Provide the (x, y) coordinate of the cell's center where the given text is located.  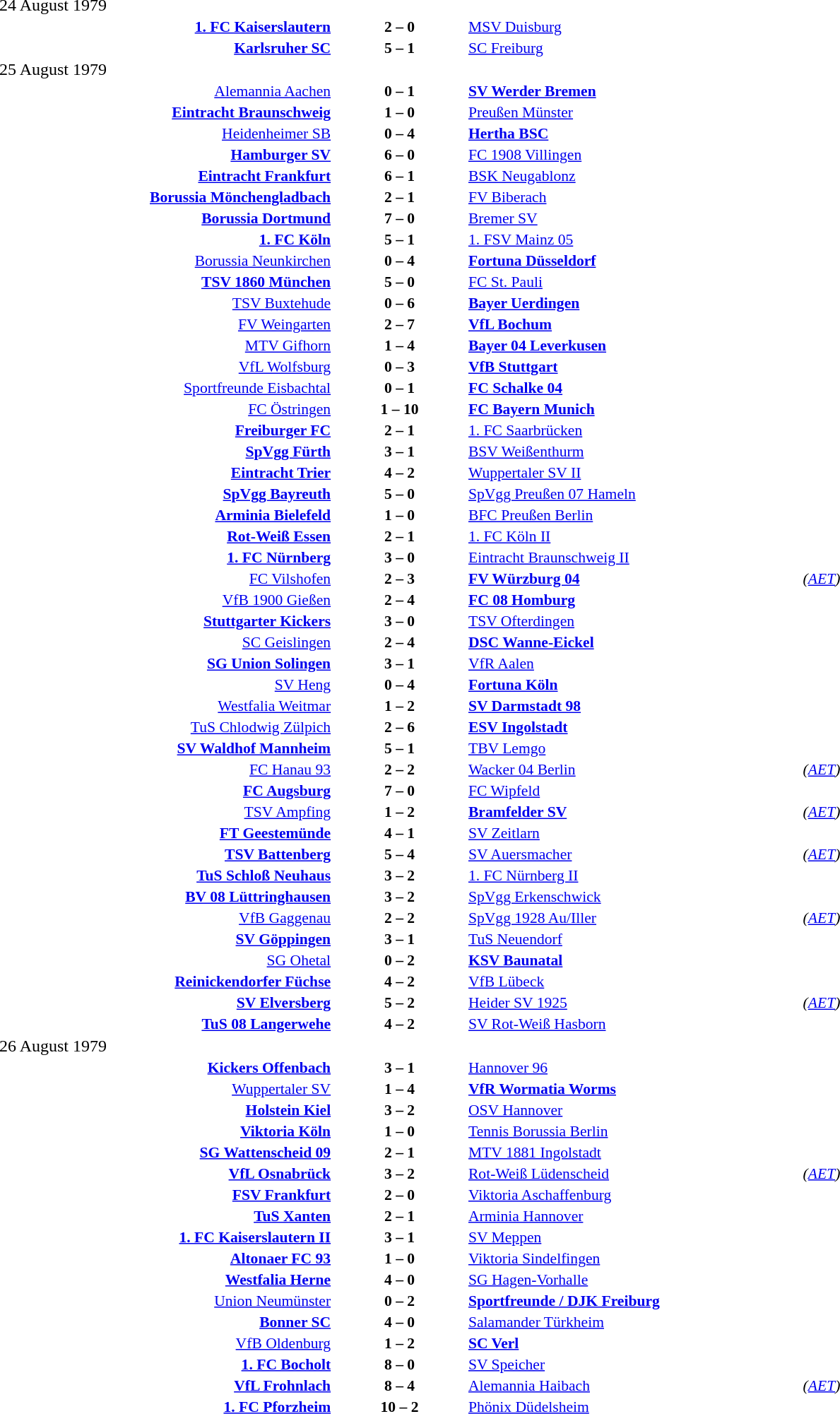
Hannover 96 (634, 1067)
Hertha BSC (634, 134)
OSV Hannover (634, 1109)
FC 08 Homburg (634, 600)
SV Rot-Weiß Hasborn (634, 1024)
Viktoria Aschaffenburg (634, 1194)
Eintracht Braunschweig II (634, 558)
8 – 4 (400, 1385)
0 – 6 (400, 303)
Sportfreunde / DJK Freiburg (634, 1300)
Tennis Borussia Berlin (634, 1131)
1. FC Saarbrücken (634, 430)
6 – 0 (400, 155)
4 – 1 (400, 833)
SpVgg Erkenschwick (634, 897)
Bramfelder SV (634, 812)
KSV Baunatal (634, 960)
SC Freiburg (634, 48)
Bremer SV (634, 218)
Fortuna Köln (634, 685)
BFC Preußen Berlin (634, 515)
Fortuna Düsseldorf (634, 261)
SpVgg Preußen 07 Hameln (634, 494)
SG Hagen-Vorhalle (634, 1279)
SV Auersmacher (634, 854)
Viktoria Sindelfingen (634, 1258)
VfB Stuttgart (634, 367)
Bayer 04 Leverkusen (634, 346)
TuS Neuendorf (634, 939)
VfR Aalen (634, 664)
FC Wipfeld (634, 791)
5 – 2 (400, 1003)
2 – 6 (400, 727)
FC St. Pauli (634, 282)
1. FSV Mainz 05 (634, 240)
VfB Lübeck (634, 982)
VfL Bochum (634, 324)
1 – 10 (400, 409)
FC Schalke 04 (634, 388)
1. FC Nürnberg II (634, 876)
TSV Ofterdingen (634, 621)
SV Darmstadt 98 (634, 706)
SpVgg 1928 Au/Iller (634, 918)
SC Verl (634, 1343)
MTV 1881 Ingolstadt (634, 1152)
ESV Ingolstadt (634, 727)
8 – 0 (400, 1364)
Wuppertaler SV II (634, 473)
SV Speicher (634, 1364)
Salamander Türkheim (634, 1321)
SV Werder Bremen (634, 91)
FC Bayern Munich (634, 409)
Arminia Hannover (634, 1215)
SV Zeitlarn (634, 833)
5 – 4 (400, 854)
DSC Wanne-Eickel (634, 642)
1. FC Köln II (634, 536)
0 – 3 (400, 367)
TBV Lemgo (634, 748)
6 – 1 (400, 176)
2 – 7 (400, 324)
FV Biberach (634, 197)
Bayer Uerdingen (634, 303)
Heider SV 1925 (634, 1003)
FV Würzburg 04 (634, 579)
Alemannia Haibach (634, 1385)
2 – 3 (400, 579)
SV Meppen (634, 1237)
BSV Weißenthurm (634, 452)
Wacker 04 Berlin (634, 770)
BSK Neugablonz (634, 176)
FC 1908 Villingen (634, 155)
VfR Wormatia Worms (634, 1088)
MSV Duisburg (634, 27)
Rot-Weiß Lüdenscheid (634, 1173)
Preußen Münster (634, 112)
